Identify which cell holds the provided text, then report its [x, y] central coordinate. 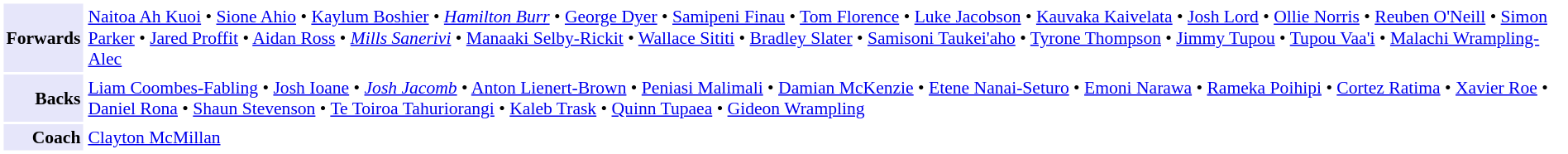
Backs [43, 98]
Forwards [43, 37]
Coach [43, 137]
Clayton McMillan [825, 137]
